From the cell containing the given text, extract its center point as [X, Y] coordinate. 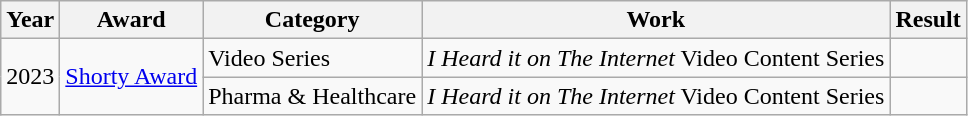
Result [928, 20]
Work [656, 20]
Pharma & Healthcare [312, 96]
Award [132, 20]
Year [30, 20]
Shorty Award [132, 77]
Category [312, 20]
2023 [30, 77]
Video Series [312, 58]
